Search for the cell housing the specified text and yield its [X, Y] center coordinate. 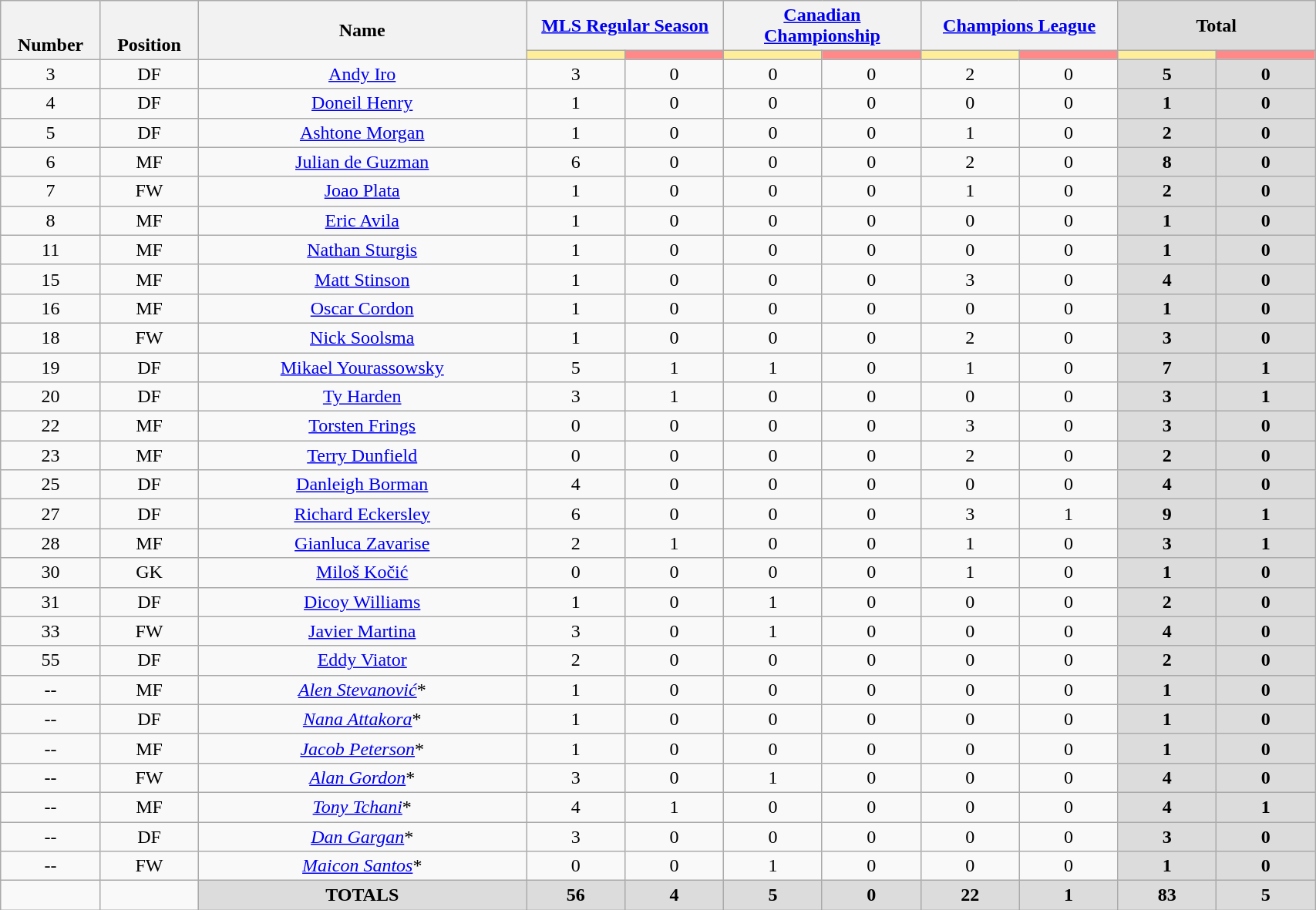
Joao Plata [362, 191]
15 [51, 279]
Dan Gargan* [362, 836]
Total [1217, 26]
16 [51, 308]
Andy Iro [362, 74]
Julian de Guzman [362, 162]
Alan Gordon* [362, 777]
Oscar Cordon [362, 308]
Champions League [1019, 26]
25 [51, 485]
Richard Eckersley [362, 514]
Eddy Viator [362, 660]
Danleigh Borman [362, 485]
19 [51, 368]
Doneil Henry [362, 103]
Mikael Yourassowsky [362, 368]
27 [51, 514]
30 [51, 573]
55 [51, 660]
Javier Martina [362, 631]
9 [1167, 514]
Torsten Frings [362, 426]
56 [576, 895]
Nana Attakora* [362, 719]
GK [149, 573]
Ty Harden [362, 397]
33 [51, 631]
Gianluca Zavarise [362, 543]
Dicoy Williams [362, 602]
31 [51, 602]
Name [362, 30]
Nathan Sturgis [362, 250]
Alen Stevanović* [362, 690]
Miloš Kočić [362, 573]
23 [51, 455]
Number [51, 30]
Matt Stinson [362, 279]
Position [149, 30]
MLS Regular Season [625, 26]
Canadian Championship [823, 26]
Ashtone Morgan [362, 133]
Maicon Santos* [362, 866]
83 [1167, 895]
Eric Avila [362, 220]
Nick Soolsma [362, 337]
28 [51, 543]
Tony Tchani* [362, 807]
20 [51, 397]
18 [51, 337]
TOTALS [362, 895]
Jacob Peterson* [362, 748]
Terry Dunfield [362, 455]
11 [51, 250]
